From the cell containing the given text, extract its center point as (X, Y) coordinate. 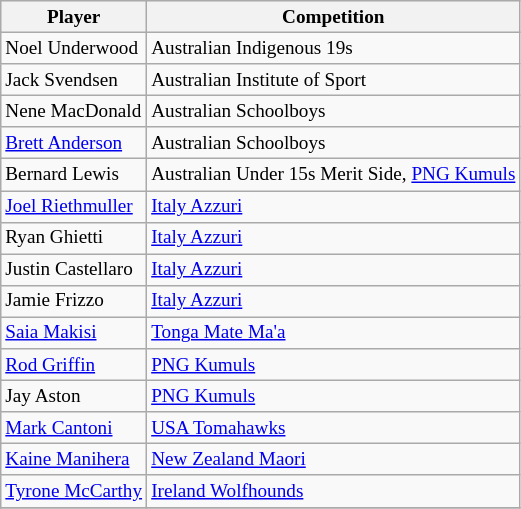
USA Tomahawks (334, 428)
Australian Institute of Sport (334, 80)
Tyrone McCarthy (74, 491)
Tonga Mate Ma'a (334, 333)
Rod Griffin (74, 365)
Ireland Wolfhounds (334, 491)
Nene MacDonald (74, 111)
Saia Makisi (74, 333)
Australian Indigenous 19s (334, 48)
Noel Underwood (74, 48)
New Zealand Maori (334, 460)
Jay Aston (74, 396)
Ryan Ghietti (74, 238)
Kaine Manihera (74, 460)
Australian Under 15s Merit Side, PNG Kumuls (334, 175)
Justin Castellaro (74, 270)
Competition (334, 17)
Mark Cantoni (74, 428)
Jamie Frizzo (74, 301)
Player (74, 17)
Jack Svendsen (74, 80)
Bernard Lewis (74, 175)
Brett Anderson (74, 143)
Joel Riethmuller (74, 206)
